From the cell containing the given text, extract its center point as [x, y] coordinate. 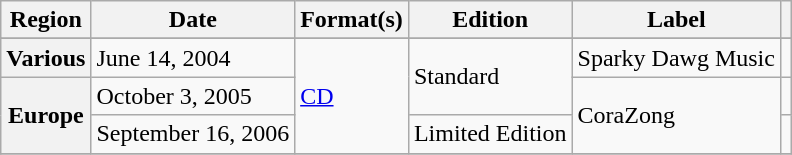
Edition [490, 20]
Sparky Dawg Music [676, 58]
Standard [490, 77]
October 3, 2005 [193, 96]
Format(s) [352, 20]
Date [193, 20]
Label [676, 20]
June 14, 2004 [193, 58]
CD [352, 96]
Europe [46, 115]
Region [46, 20]
Various [46, 58]
Limited Edition [490, 134]
CoraZong [676, 115]
September 16, 2006 [193, 134]
